Output the (X, Y) coordinate of the center of the cell containing the given text.  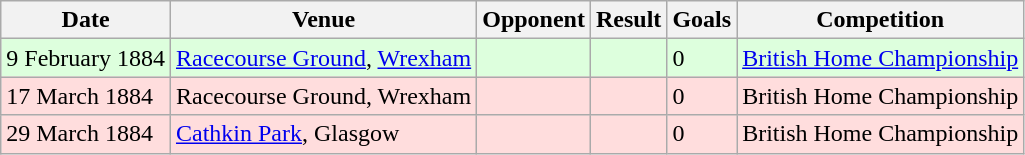
9 February 1884 (86, 58)
Opponent (534, 20)
Competition (880, 20)
Goals (702, 20)
17 March 1884 (86, 96)
Cathkin Park, Glasgow (323, 134)
Venue (323, 20)
Result (628, 20)
29 March 1884 (86, 134)
Date (86, 20)
